Locate the cell with the specified text and output its (X, Y) center coordinate. 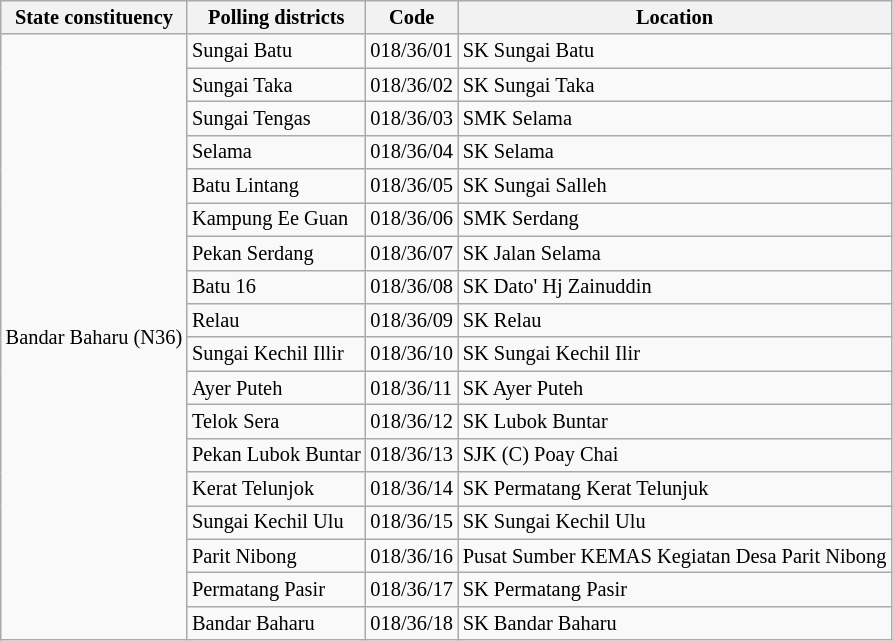
018/36/01 (412, 51)
018/36/13 (412, 455)
Sungai Kechil Illir (276, 354)
Polling districts (276, 17)
SK Lubok Buntar (674, 421)
SK Bandar Baharu (674, 623)
SK Ayer Puteh (674, 388)
Sungai Tengas (276, 118)
SMK Selama (674, 118)
018/36/16 (412, 556)
SK Jalan Selama (674, 253)
SK Selama (674, 152)
018/36/14 (412, 489)
018/36/11 (412, 388)
Pekan Serdang (276, 253)
018/36/05 (412, 186)
018/36/15 (412, 522)
018/36/12 (412, 421)
SK Sungai Kechil Ulu (674, 522)
018/36/03 (412, 118)
SK Relau (674, 320)
SJK (C) Poay Chai (674, 455)
Kampung Ee Guan (276, 219)
SK Sungai Kechil Ilir (674, 354)
SK Permatang Kerat Telunjuk (674, 489)
Batu Lintang (276, 186)
018/36/02 (412, 85)
Selama (276, 152)
Code (412, 17)
SK Sungai Salleh (674, 186)
Sungai Taka (276, 85)
Bandar Baharu (276, 623)
Kerat Telunjok (276, 489)
Ayer Puteh (276, 388)
Sungai Batu (276, 51)
SK Sungai Batu (674, 51)
Pekan Lubok Buntar (276, 455)
Relau (276, 320)
Parit Nibong (276, 556)
Pusat Sumber KEMAS Kegiatan Desa Parit Nibong (674, 556)
SK Dato' Hj Zainuddin (674, 287)
SK Sungai Taka (674, 85)
Permatang Pasir (276, 589)
018/36/10 (412, 354)
018/36/08 (412, 287)
018/36/04 (412, 152)
Batu 16 (276, 287)
Location (674, 17)
018/36/07 (412, 253)
018/36/17 (412, 589)
018/36/18 (412, 623)
018/36/06 (412, 219)
Bandar Baharu (N36) (94, 337)
Sungai Kechil Ulu (276, 522)
018/36/09 (412, 320)
Telok Sera (276, 421)
State constituency (94, 17)
SK Permatang Pasir (674, 589)
SMK Serdang (674, 219)
